Search for the cell housing the specified text and yield its [X, Y] center coordinate. 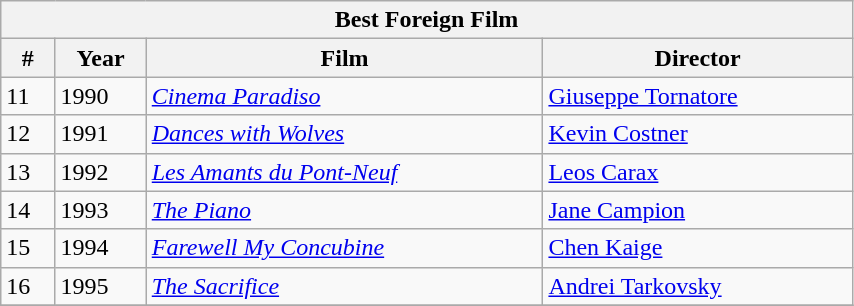
Andrei Tarkovsky [698, 286]
1991 [100, 134]
Farewell My Concubine [344, 248]
The Sacrifice [344, 286]
13 [28, 172]
Cinema Paradiso [344, 96]
Best Foreign Film [427, 20]
Leos Carax [698, 172]
# [28, 58]
The Piano [344, 210]
Year [100, 58]
Dances with Wolves [344, 134]
Kevin Costner [698, 134]
1994 [100, 248]
Director [698, 58]
1990 [100, 96]
12 [28, 134]
Les Amants du Pont-Neuf [344, 172]
1995 [100, 286]
1993 [100, 210]
14 [28, 210]
Film [344, 58]
Jane Campion [698, 210]
15 [28, 248]
16 [28, 286]
Chen Kaige [698, 248]
Giuseppe Tornatore [698, 96]
1992 [100, 172]
11 [28, 96]
